For the text-containing cell, return its midpoint in (X, Y) coordinate format. 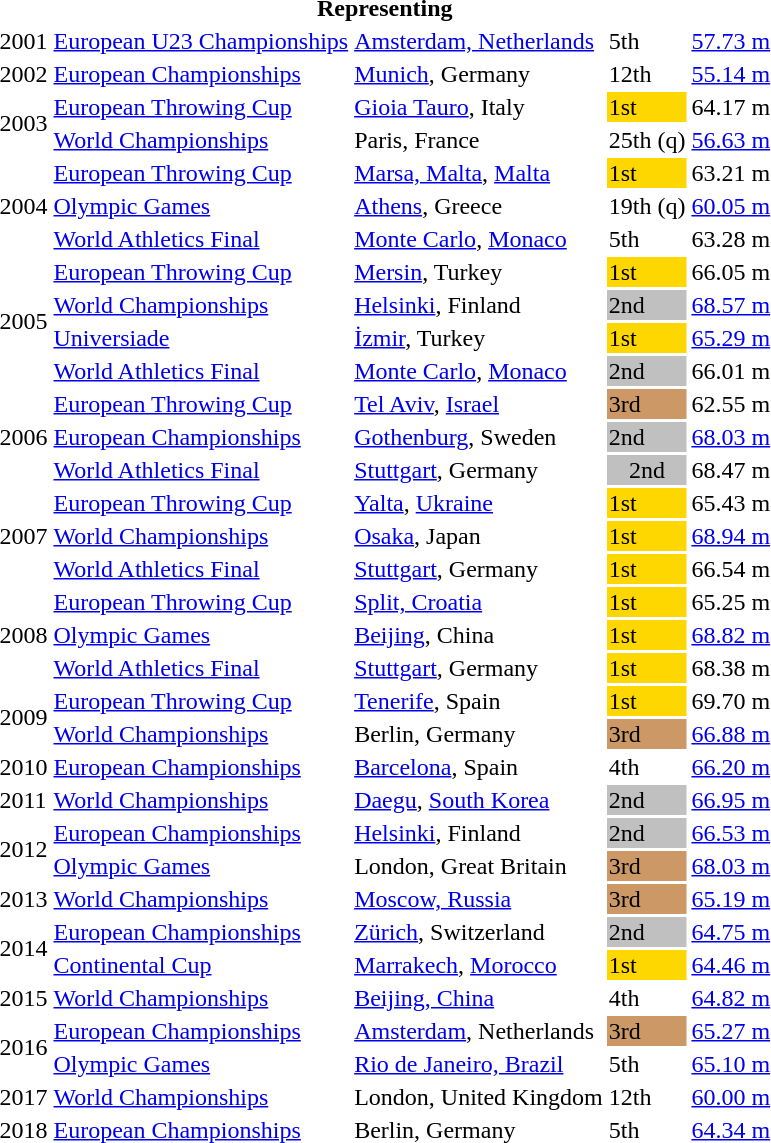
Marsa, Malta, Malta (479, 173)
İzmir, Turkey (479, 338)
European U23 Championships (201, 41)
Tenerife, Spain (479, 701)
Gioia Tauro, Italy (479, 107)
Moscow, Russia (479, 899)
Tel Aviv, Israel (479, 404)
London, United Kingdom (479, 1097)
Rio de Janeiro, Brazil (479, 1064)
Universiade (201, 338)
Split, Croatia (479, 602)
25th (q) (647, 140)
Athens, Greece (479, 206)
Mersin, Turkey (479, 272)
Gothenburg, Sweden (479, 437)
Paris, France (479, 140)
Zürich, Switzerland (479, 932)
Barcelona, Spain (479, 767)
Munich, Germany (479, 74)
Berlin, Germany (479, 734)
London, Great Britain (479, 866)
19th (q) (647, 206)
Continental Cup (201, 965)
Daegu, South Korea (479, 800)
Osaka, Japan (479, 536)
Marrakech, Morocco (479, 965)
Yalta, Ukraine (479, 503)
